Determine the (x, y) coordinate at the center of the cell enclosing the given text.  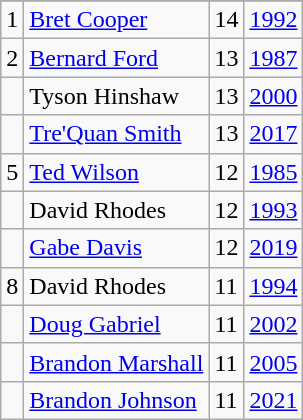
1993 (274, 210)
2019 (274, 248)
2017 (274, 134)
5 (12, 172)
Doug Gabriel (116, 324)
2005 (274, 362)
Bernard Ford (116, 58)
2000 (274, 96)
8 (12, 286)
Bret Cooper (116, 20)
14 (226, 20)
Tre'Quan Smith (116, 134)
2 (12, 58)
1992 (274, 20)
Gabe Davis (116, 248)
Ted Wilson (116, 172)
Tyson Hinshaw (116, 96)
Brandon Johnson (116, 400)
2002 (274, 324)
Brandon Marshall (116, 362)
1 (12, 20)
1994 (274, 286)
1985 (274, 172)
2021 (274, 400)
1987 (274, 58)
